Identify which cell holds the provided text, then report its (X, Y) central coordinate. 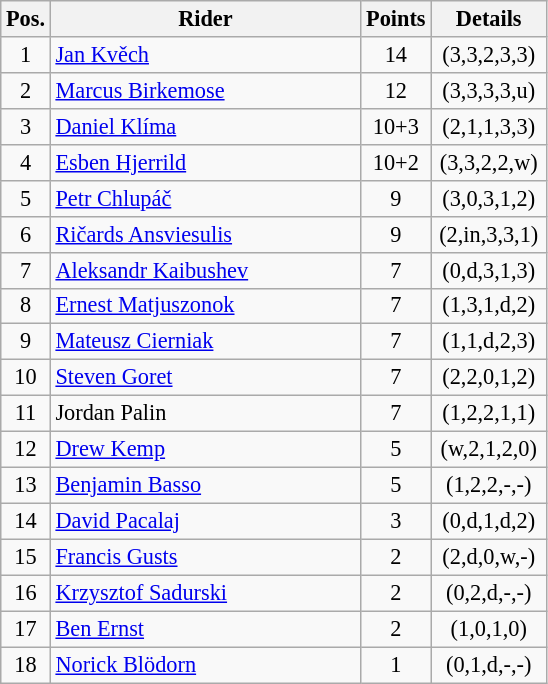
Francis Gusts (205, 557)
(1,2,2,1,1) (488, 414)
Ben Ernst (205, 629)
Norick Blödorn (205, 665)
(1,0,1,0) (488, 629)
Petr Chlupáč (205, 198)
Ričards Ansviesulis (205, 234)
10+2 (396, 162)
Drew Kemp (205, 450)
(0,d,1,d,2) (488, 521)
6 (26, 234)
Jordan Palin (205, 414)
Steven Goret (205, 378)
Rider (205, 19)
10 (26, 378)
Ernest Matjuszonok (205, 306)
(1,3,1,d,2) (488, 306)
(3,0,3,1,2) (488, 198)
Aleksandr Kaibushev (205, 270)
4 (26, 162)
Daniel Klíma (205, 126)
Mateusz Cierniak (205, 342)
13 (26, 485)
18 (26, 665)
15 (26, 557)
17 (26, 629)
(2,1,1,3,3) (488, 126)
(3,3,3,3,u) (488, 90)
Marcus Birkemose (205, 90)
Benjamin Basso (205, 485)
(2,2,0,1,2) (488, 378)
(0,d,3,1,3) (488, 270)
11 (26, 414)
(2,d,0,w,-) (488, 557)
8 (26, 306)
(1,1,d,2,3) (488, 342)
Pos. (26, 19)
(2,in,3,3,1) (488, 234)
Krzysztof Sadurski (205, 593)
Jan Kvěch (205, 55)
(3,3,2,3,3) (488, 55)
David Pacalaj (205, 521)
16 (26, 593)
(0,2,d,-,-) (488, 593)
(0,1,d,-,-) (488, 665)
Details (488, 19)
Points (396, 19)
(w,2,1,2,0) (488, 450)
Esben Hjerrild (205, 162)
(1,2,2,-,-) (488, 485)
10+3 (396, 126)
(3,3,2,2,w) (488, 162)
